Capture the cell that displays the provided text and extract its [x, y] central coordinate. 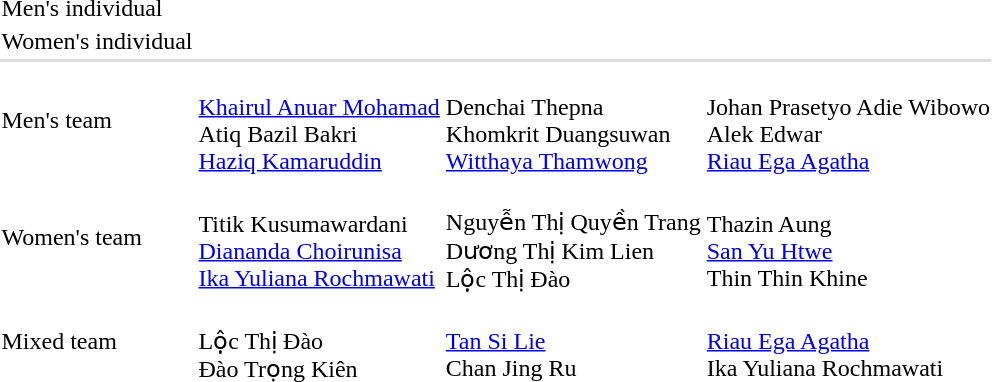
Titik KusumawardaniDiananda ChoirunisaIka Yuliana Rochmawati [319, 237]
Denchai ThepnaKhomkrit DuangsuwanWitthaya Thamwong [573, 120]
Women's individual [97, 41]
Khairul Anuar MohamadAtiq Bazil BakriHaziq Kamaruddin [319, 120]
Johan Prasetyo Adie WibowoAlek EdwarRiau Ega Agatha [848, 120]
Women's team [97, 237]
Thazin AungSan Yu HtweThin Thin Khine [848, 237]
Nguyễn Thị Quyền TrangDương Thị Kim LienLộc Thị Đào [573, 237]
Men's team [97, 120]
